Pinpoint the cell where the given text exists, returning its (X, Y) midpoint coordinate. 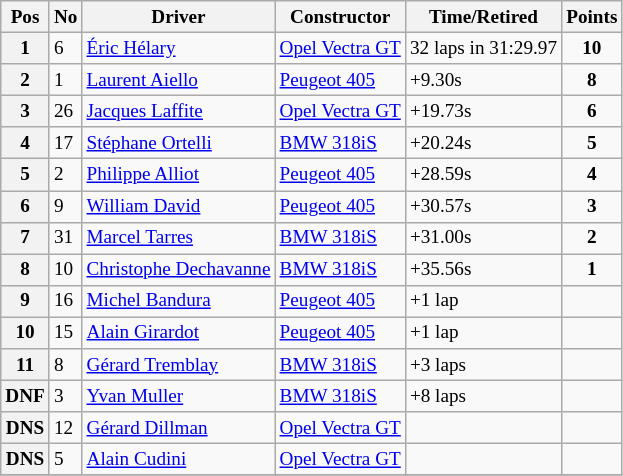
Philippe Alliot (178, 175)
Points (592, 17)
Alain Girardot (178, 333)
Éric Hélary (178, 48)
+19.73s (483, 111)
Christophe Dechavanne (178, 270)
+9.30s (483, 80)
+28.59s (483, 175)
+8 laps (483, 396)
Gérard Tremblay (178, 365)
Gérard Dillman (178, 428)
15 (66, 333)
26 (66, 111)
+35.56s (483, 270)
17 (66, 143)
Jacques Laffite (178, 111)
Time/Retired (483, 17)
Alain Cudini (178, 460)
+20.24s (483, 143)
Driver (178, 17)
William David (178, 206)
+30.57s (483, 206)
Constructor (340, 17)
7 (26, 238)
32 laps in 31:29.97 (483, 48)
12 (66, 428)
Pos (26, 17)
11 (26, 365)
16 (66, 301)
31 (66, 238)
Marcel Tarres (178, 238)
+3 laps (483, 365)
+31.00s (483, 238)
DNF (26, 396)
Stéphane Ortelli (178, 143)
Yvan Muller (178, 396)
Laurent Aiello (178, 80)
No (66, 17)
Michel Bandura (178, 301)
